Determine the [x, y] coordinate at the center of the cell enclosing the given text.  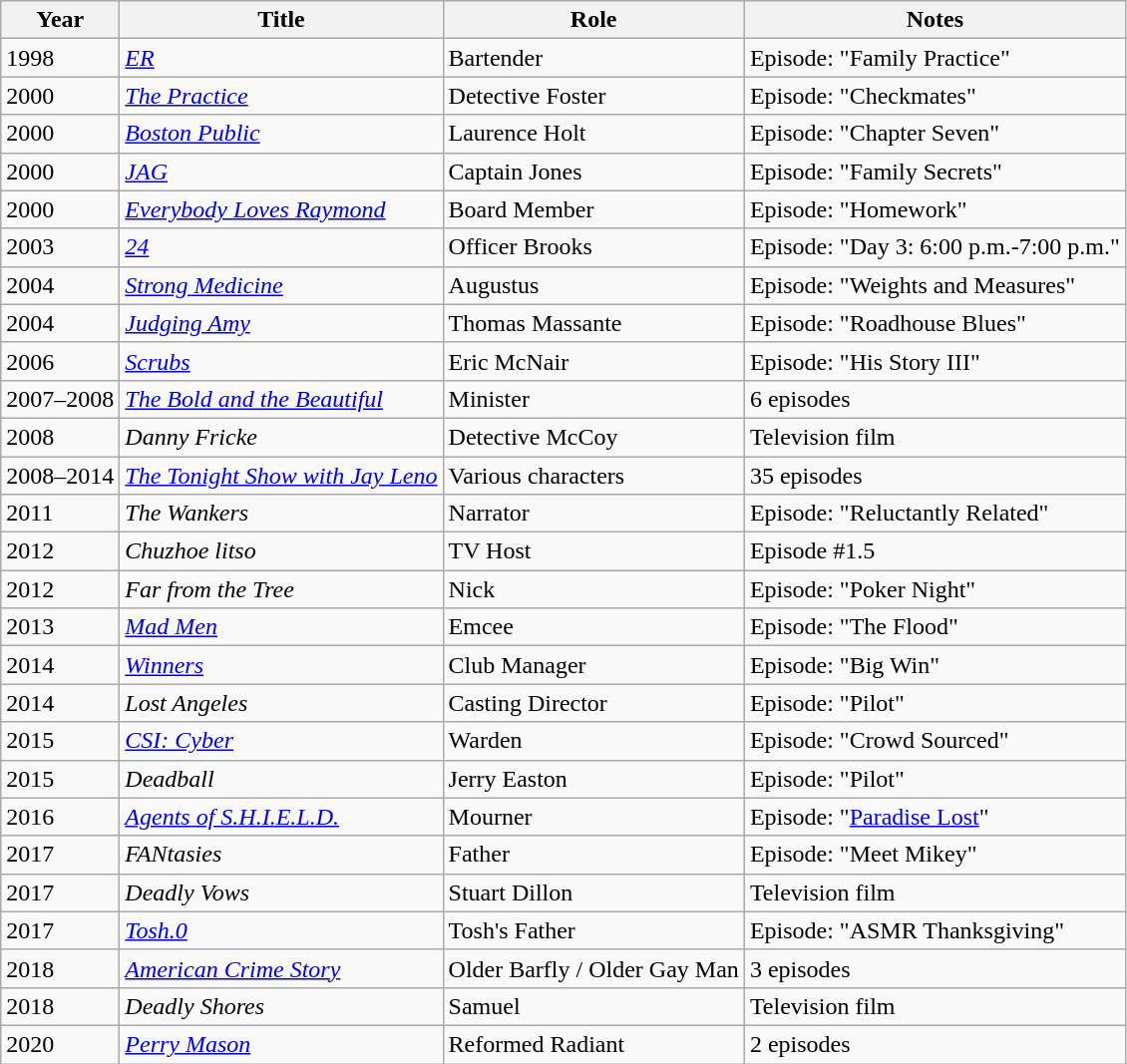
Eric McNair [593, 361]
Chuzhoe litso [281, 551]
Club Manager [593, 665]
Casting Director [593, 703]
Episode: "Weights and Measures" [935, 285]
Notes [935, 20]
Samuel [593, 1006]
Various characters [593, 476]
Episode: "The Flood" [935, 627]
Year [60, 20]
Episode: "Meet Mikey" [935, 855]
3 episodes [935, 968]
2008–2014 [60, 476]
Jerry Easton [593, 779]
2013 [60, 627]
Reformed Radiant [593, 1044]
The Wankers [281, 514]
Episode: "Poker Night" [935, 589]
Detective Foster [593, 96]
The Bold and the Beautiful [281, 399]
2016 [60, 817]
FANtasies [281, 855]
Far from the Tree [281, 589]
Everybody Loves Raymond [281, 209]
CSI: Cyber [281, 741]
Tosh.0 [281, 930]
1998 [60, 58]
Mourner [593, 817]
Mad Men [281, 627]
Scrubs [281, 361]
Role [593, 20]
Deadball [281, 779]
Judging Amy [281, 323]
Laurence Holt [593, 134]
Episode: "Paradise Lost" [935, 817]
Bartender [593, 58]
Emcee [593, 627]
Boston Public [281, 134]
2 episodes [935, 1044]
2007–2008 [60, 399]
The Tonight Show with Jay Leno [281, 476]
Episode: "Chapter Seven" [935, 134]
Augustus [593, 285]
Lost Angeles [281, 703]
Stuart Dillon [593, 892]
Thomas Massante [593, 323]
24 [281, 247]
2020 [60, 1044]
Danny Fricke [281, 437]
Older Barfly / Older Gay Man [593, 968]
Winners [281, 665]
Episode: "ASMR Thanksgiving" [935, 930]
Episode: "Homework" [935, 209]
Detective McCoy [593, 437]
ER [281, 58]
Agents of S.H.I.E.L.D. [281, 817]
Episode: "Big Win" [935, 665]
Father [593, 855]
Episode: "Day 3: 6:00 p.m.-7:00 p.m." [935, 247]
Episode: "His Story III" [935, 361]
6 episodes [935, 399]
35 episodes [935, 476]
Episode: "Roadhouse Blues" [935, 323]
Perry Mason [281, 1044]
Deadly Vows [281, 892]
Strong Medicine [281, 285]
Deadly Shores [281, 1006]
2008 [60, 437]
Nick [593, 589]
Narrator [593, 514]
Episode #1.5 [935, 551]
Episode: "Reluctantly Related" [935, 514]
Captain Jones [593, 172]
Title [281, 20]
Episode: "Family Practice" [935, 58]
2003 [60, 247]
American Crime Story [281, 968]
Warden [593, 741]
TV Host [593, 551]
Tosh's Father [593, 930]
Minister [593, 399]
Board Member [593, 209]
2011 [60, 514]
2006 [60, 361]
Episode: "Crowd Sourced" [935, 741]
Episode: "Family Secrets" [935, 172]
The Practice [281, 96]
Episode: "Checkmates" [935, 96]
Officer Brooks [593, 247]
JAG [281, 172]
